Find where the given text appears and provide that cell's center as [x, y] coordinate. 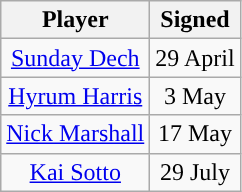
Hyrum Harris [76, 96]
17 May [195, 134]
Signed [195, 20]
29 July [195, 172]
3 May [195, 96]
Kai Sotto [76, 172]
Nick Marshall [76, 134]
29 April [195, 58]
Sunday Dech [76, 58]
Player [76, 20]
